Determine the (X, Y) coordinate at the center of the cell enclosing the given text.  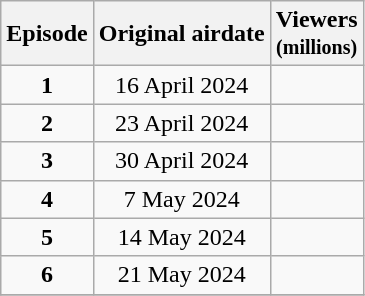
6 (47, 275)
Episode (47, 34)
1 (47, 85)
2 (47, 123)
7 May 2024 (182, 199)
23 April 2024 (182, 123)
Viewers(millions) (316, 34)
5 (47, 237)
Original airdate (182, 34)
14 May 2024 (182, 237)
30 April 2024 (182, 161)
4 (47, 199)
21 May 2024 (182, 275)
16 April 2024 (182, 85)
3 (47, 161)
